Capture the cell that displays the provided text and extract its [X, Y] central coordinate. 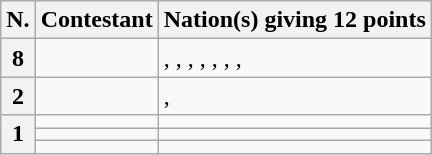
Contestant [96, 20]
, , , , , , , [294, 58]
1 [18, 134]
, [294, 96]
2 [18, 96]
8 [18, 58]
N. [18, 20]
Nation(s) giving 12 points [294, 20]
